Search for the cell housing the specified text and yield its (x, y) center coordinate. 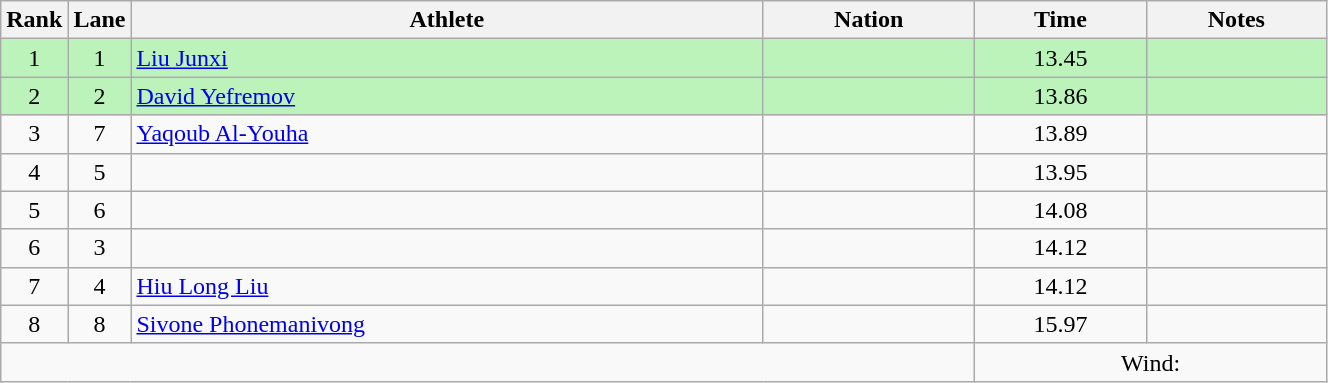
Athlete (447, 20)
Notes (1236, 20)
Wind: (1151, 362)
Yaqoub Al-Youha (447, 134)
Time (1060, 20)
14.08 (1060, 210)
13.86 (1060, 96)
13.45 (1060, 58)
Nation (869, 20)
Rank (34, 20)
David Yefremov (447, 96)
15.97 (1060, 324)
Sivone Phonemanivong (447, 324)
Lane (100, 20)
Liu Junxi (447, 58)
Hiu Long Liu (447, 286)
13.89 (1060, 134)
13.95 (1060, 172)
